Detect which cell encompasses the target text, then output its (x, y) center coordinate. 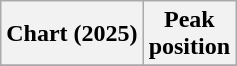
Chart (2025) (72, 34)
Peakposition (189, 34)
